Output the (X, Y) coordinate of the center of the cell containing the given text.  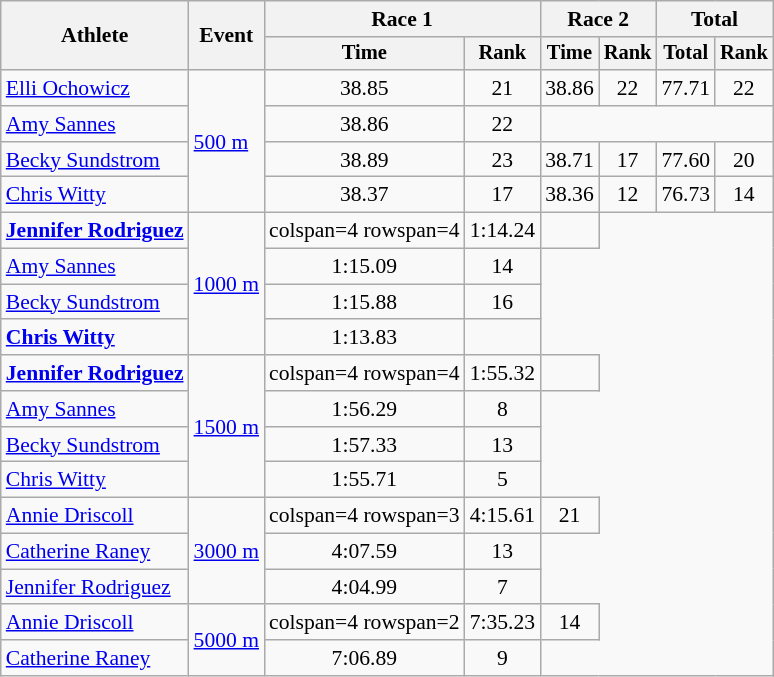
38.37 (364, 195)
1:13.83 (364, 338)
colspan=4 rowspan=3 (364, 516)
1500 m (226, 426)
4:07.59 (364, 552)
5 (502, 480)
1:56.29 (364, 409)
77.60 (686, 160)
7 (502, 587)
Athlete (95, 36)
Race 1 (402, 19)
3000 m (226, 552)
12 (628, 195)
8 (502, 409)
38.85 (364, 88)
1:55.32 (502, 373)
7:35.23 (502, 623)
1:14.24 (502, 231)
16 (502, 302)
1:15.09 (364, 267)
5000 m (226, 640)
1:15.88 (364, 302)
4:04.99 (364, 587)
38.71 (570, 160)
Race 2 (598, 19)
1:55.71 (364, 480)
1:57.33 (364, 445)
38.36 (570, 195)
1000 m (226, 284)
76.73 (686, 195)
9 (502, 658)
Event (226, 36)
500 m (226, 141)
4:15.61 (502, 516)
23 (502, 160)
77.71 (686, 88)
Elli Ochowicz (95, 88)
20 (744, 160)
colspan=4 rowspan=2 (364, 623)
38.89 (364, 160)
7:06.89 (364, 658)
